From the cell containing the given text, extract its center point as (x, y) coordinate. 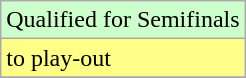
to play-out (123, 58)
Qualified for Semifinals (123, 20)
